Scan for the cell matching the given text and deliver its [X, Y] coordinate at center. 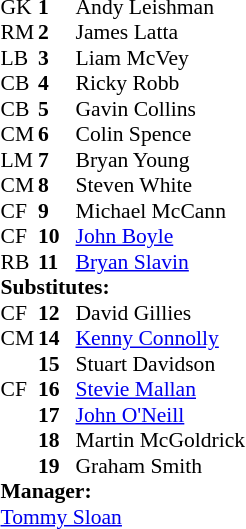
11 [57, 262]
18 [57, 441]
14 [57, 339]
12 [57, 313]
2 [57, 33]
RM [19, 33]
3 [57, 58]
7 [57, 160]
RB [19, 262]
15 [57, 364]
6 [57, 135]
16 [57, 389]
9 [57, 211]
5 [57, 109]
LB [19, 58]
LM [19, 160]
4 [57, 83]
17 [57, 415]
10 [57, 237]
19 [57, 466]
8 [57, 185]
